Detect which cell encompasses the target text, then output its (x, y) center coordinate. 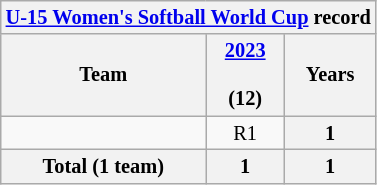
Years (330, 75)
Total (1 team) (104, 166)
2023(12) (246, 75)
Team (104, 75)
R1 (246, 133)
U-15 Women's Softball World Cup record (188, 17)
